Capture the cell that displays the provided text and extract its (X, Y) central coordinate. 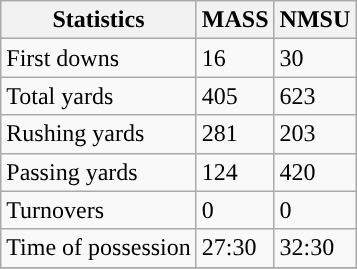
Rushing yards (99, 134)
203 (315, 134)
NMSU (315, 20)
Time of possession (99, 248)
Turnovers (99, 210)
Total yards (99, 96)
First downs (99, 58)
420 (315, 172)
MASS (235, 20)
Statistics (99, 20)
32:30 (315, 248)
27:30 (235, 248)
16 (235, 58)
124 (235, 172)
623 (315, 96)
Passing yards (99, 172)
405 (235, 96)
281 (235, 134)
30 (315, 58)
